Return the (X, Y) coordinate for the center point of the cell that contains the specified text.  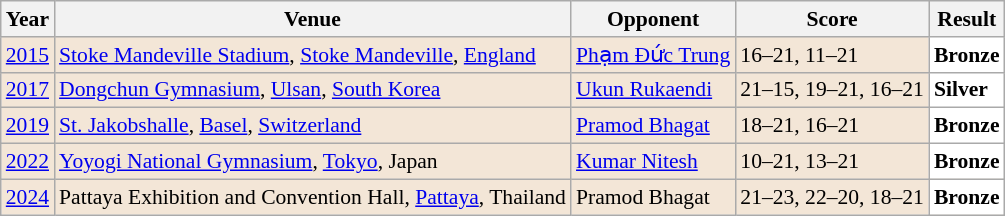
Result (967, 19)
Stoke Mandeville Stadium, Stoke Mandeville, England (312, 55)
18–21, 16–21 (832, 126)
Opponent (653, 19)
St. Jakobshalle, Basel, Switzerland (312, 126)
2019 (28, 126)
Kumar Nitesh (653, 162)
Yoyogi National Gymnasium, Tokyo, Japan (312, 162)
2017 (28, 90)
Venue (312, 19)
Dongchun Gymnasium, Ulsan, South Korea (312, 90)
21–15, 19–21, 16–21 (832, 90)
10–21, 13–21 (832, 162)
16–21, 11–21 (832, 55)
21–23, 22–20, 18–21 (832, 197)
Year (28, 19)
Score (832, 19)
Silver (967, 90)
Phạm Đức Trung (653, 55)
2015 (28, 55)
Pattaya Exhibition and Convention Hall, Pattaya, Thailand (312, 197)
2022 (28, 162)
Ukun Rukaendi (653, 90)
2024 (28, 197)
